For the text-containing cell, return its midpoint in (X, Y) coordinate format. 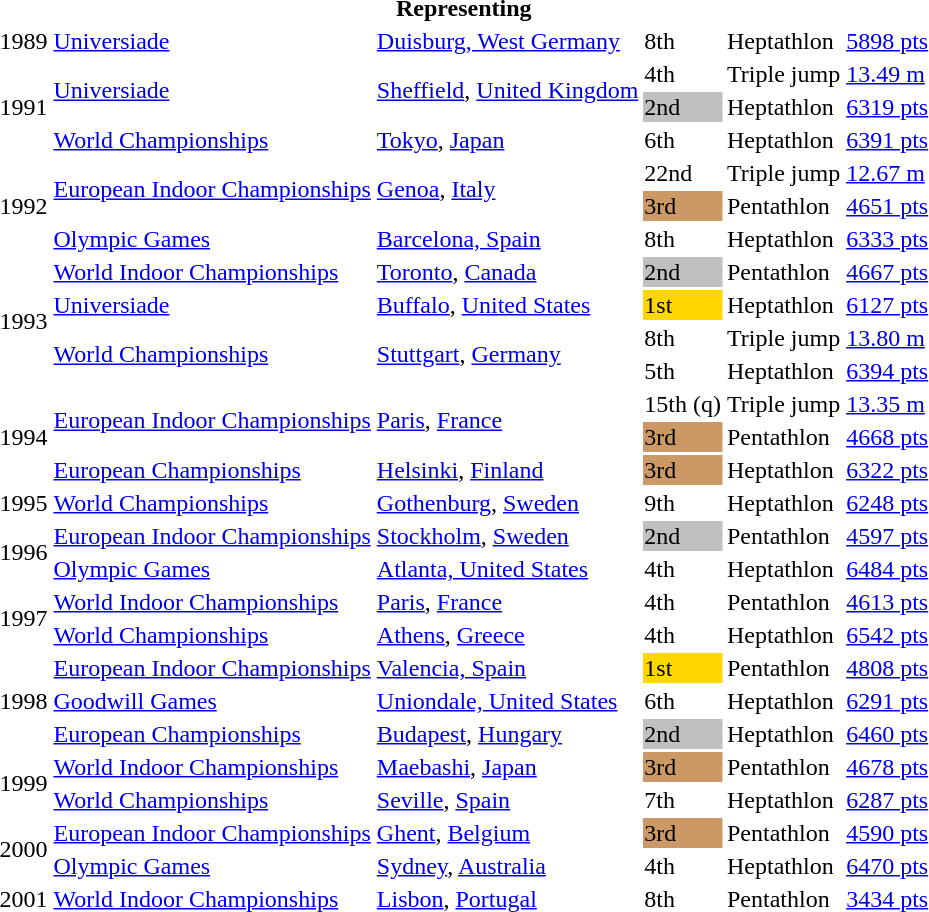
Uniondale, United States (508, 701)
5th (683, 371)
Gothenburg, Sweden (508, 503)
Budapest, Hungary (508, 734)
Atlanta, United States (508, 569)
Stockholm, Sweden (508, 536)
Genoa, Italy (508, 190)
9th (683, 503)
Ghent, Belgium (508, 833)
Sheffield, United Kingdom (508, 90)
Valencia, Spain (508, 668)
Maebashi, Japan (508, 767)
Buffalo, United States (508, 305)
Duisburg, West Germany (508, 41)
22nd (683, 173)
Tokyo, Japan (508, 140)
Athens, Greece (508, 635)
7th (683, 800)
Seville, Spain (508, 800)
Stuttgart, Germany (508, 354)
Goodwill Games (212, 701)
Toronto, Canada (508, 272)
15th (q) (683, 404)
Sydney, Australia (508, 866)
Barcelona, Spain (508, 239)
Helsinki, Finland (508, 470)
